Find where the given text appears and provide that cell's center as (x, y) coordinate. 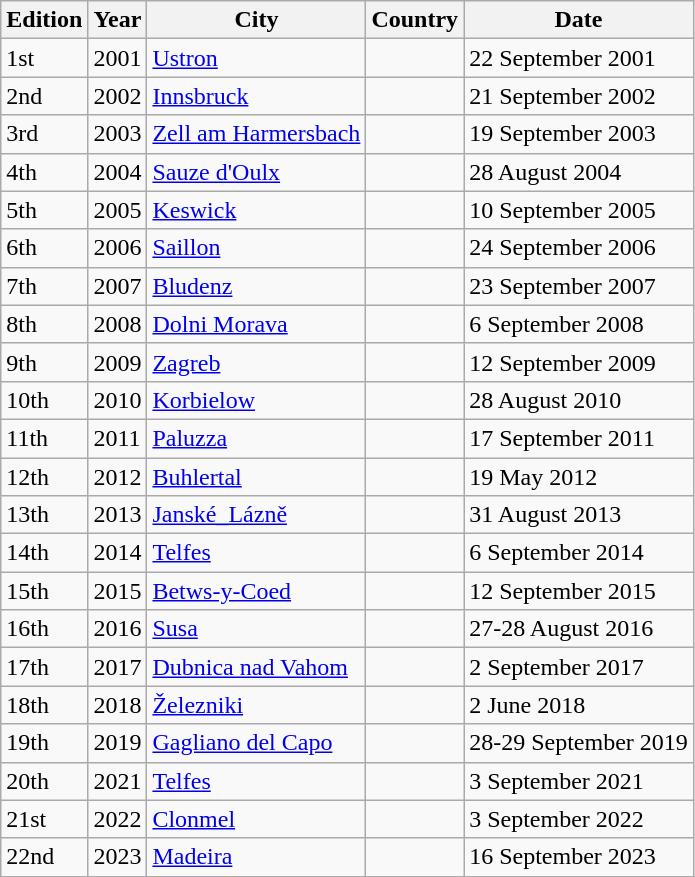
1st (44, 58)
2nd (44, 96)
19 September 2003 (579, 134)
11th (44, 438)
2009 (118, 362)
2005 (118, 210)
2021 (118, 781)
Madeira (256, 857)
Year (118, 20)
2012 (118, 477)
Paluzza (256, 438)
18th (44, 705)
Ustron (256, 58)
28 August 2010 (579, 400)
5th (44, 210)
2002 (118, 96)
2022 (118, 819)
17 September 2011 (579, 438)
21st (44, 819)
10th (44, 400)
2007 (118, 286)
Country (415, 20)
31 August 2013 (579, 515)
Dubnica nad Vahom (256, 667)
Innsbruck (256, 96)
3 September 2022 (579, 819)
20th (44, 781)
28-29 September 2019 (579, 743)
27-28 August 2016 (579, 629)
Susa (256, 629)
6 September 2014 (579, 553)
6 September 2008 (579, 324)
6th (44, 248)
2023 (118, 857)
2017 (118, 667)
8th (44, 324)
23 September 2007 (579, 286)
2011 (118, 438)
17th (44, 667)
Železniki (256, 705)
Korbielow (256, 400)
2001 (118, 58)
19th (44, 743)
19 May 2012 (579, 477)
2010 (118, 400)
2019 (118, 743)
2003 (118, 134)
Keswick (256, 210)
3 September 2021 (579, 781)
15th (44, 591)
2 June 2018 (579, 705)
2013 (118, 515)
Saillon (256, 248)
Edition (44, 20)
Zell am Harmersbach (256, 134)
16 September 2023 (579, 857)
Betws-y-Coed (256, 591)
2016 (118, 629)
City (256, 20)
2004 (118, 172)
Sauze d'Oulx (256, 172)
16th (44, 629)
24 September 2006 (579, 248)
7th (44, 286)
Janské_Lázně (256, 515)
Gagliano del Capo (256, 743)
2014 (118, 553)
28 August 2004 (579, 172)
12 September 2015 (579, 591)
21 September 2002 (579, 96)
2008 (118, 324)
Bludenz (256, 286)
3rd (44, 134)
13th (44, 515)
Buhlertal (256, 477)
2006 (118, 248)
Dolni Morava (256, 324)
22nd (44, 857)
14th (44, 553)
22 September 2001 (579, 58)
9th (44, 362)
10 September 2005 (579, 210)
2015 (118, 591)
12 September 2009 (579, 362)
Date (579, 20)
Zagreb (256, 362)
2018 (118, 705)
2 September 2017 (579, 667)
12th (44, 477)
4th (44, 172)
Clonmel (256, 819)
